Provide the [X, Y] coordinate of the cell's center where the given text is located.  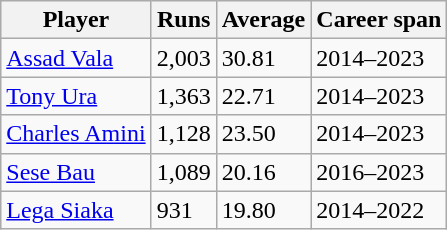
Assad Vala [76, 58]
Lega Siaka [76, 210]
Tony Ura [76, 96]
23.50 [264, 134]
22.71 [264, 96]
931 [184, 210]
19.80 [264, 210]
1,128 [184, 134]
Player [76, 20]
Runs [184, 20]
20.16 [264, 172]
Charles Amini [76, 134]
2016–2023 [379, 172]
2014–2022 [379, 210]
1,089 [184, 172]
Sese Bau [76, 172]
30.81 [264, 58]
Average [264, 20]
1,363 [184, 96]
2,003 [184, 58]
Career span [379, 20]
